For the text-containing cell, return its midpoint in (X, Y) coordinate format. 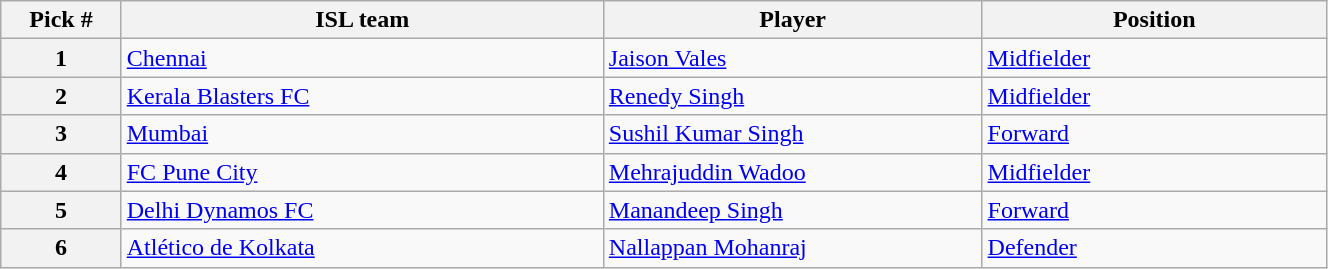
Position (1154, 20)
Kerala Blasters FC (362, 96)
Pick # (61, 20)
1 (61, 58)
Jaison Vales (792, 58)
5 (61, 210)
Atlético de Kolkata (362, 248)
Mumbai (362, 134)
Renedy Singh (792, 96)
Manandeep Singh (792, 210)
FC Pune City (362, 172)
3 (61, 134)
Mehrajuddin Wadoo (792, 172)
Defender (1154, 248)
6 (61, 248)
Player (792, 20)
ISL team (362, 20)
Chennai (362, 58)
2 (61, 96)
Sushil Kumar Singh (792, 134)
Delhi Dynamos FC (362, 210)
4 (61, 172)
Nallappan Mohanraj (792, 248)
